Pinpoint the cell where the given text exists, returning its [x, y] midpoint coordinate. 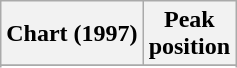
Peakposition [189, 34]
Chart (1997) [72, 34]
